Locate the cell with the specified text and output its (X, Y) center coordinate. 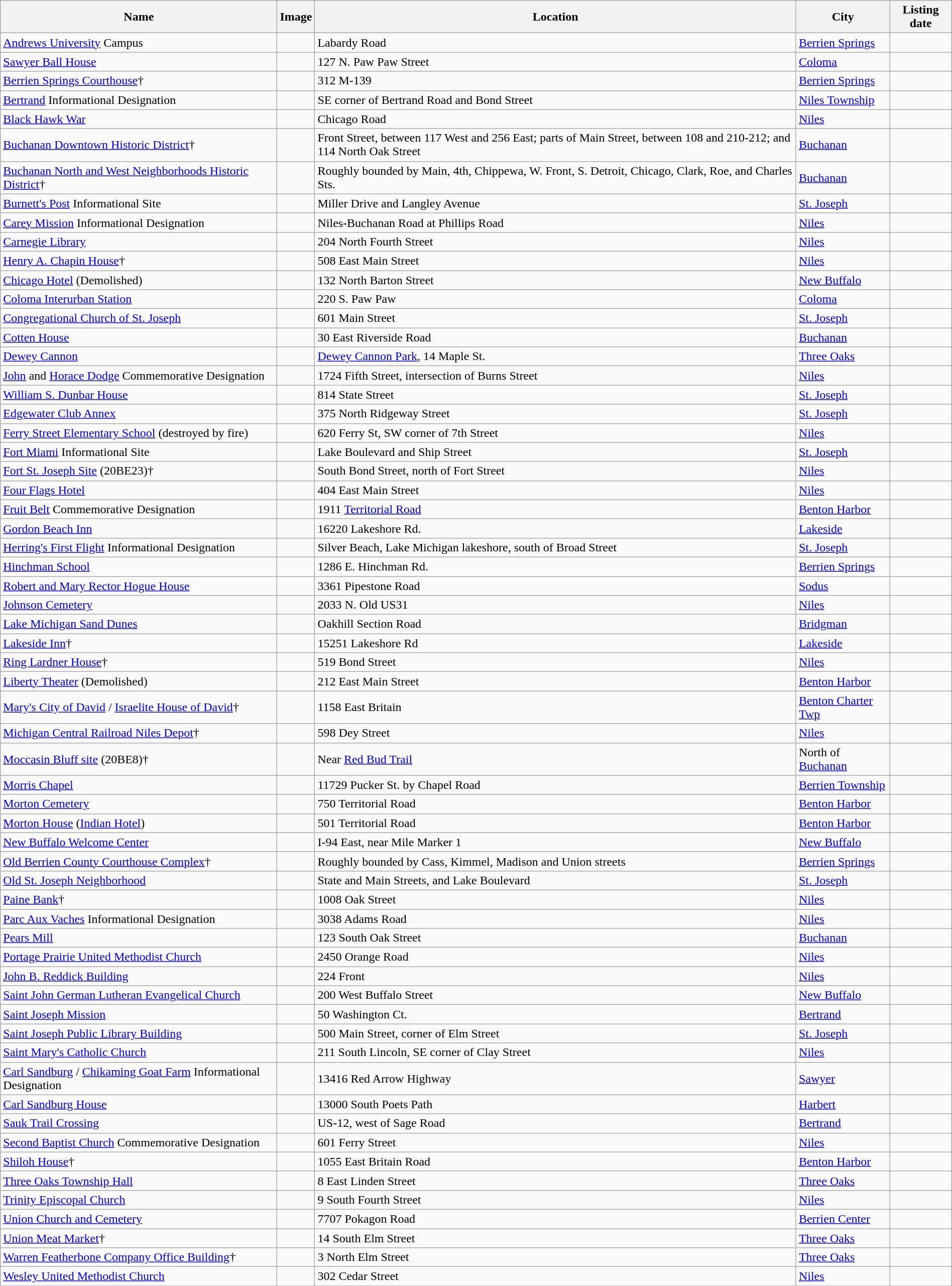
15251 Lakeshore Rd (555, 643)
3038 Adams Road (555, 918)
Mary's City of David / Israelite House of David† (139, 707)
Congregational Church of St. Joseph (139, 318)
Three Oaks Township Hall (139, 1181)
601 Ferry Street (555, 1142)
Black Hawk War (139, 119)
Harbert (843, 1104)
Second Baptist Church Commemorative Designation (139, 1142)
Sodus (843, 586)
Union Meat Market† (139, 1238)
750 Territorial Road (555, 804)
Carnegie Library (139, 242)
Carl Sandburg House (139, 1104)
302 Cedar Street (555, 1276)
9 South Fourth Street (555, 1200)
Saint Mary's Catholic Church (139, 1053)
814 State Street (555, 395)
Fort Miami Informational Site (139, 452)
Lake Boulevard and Ship Street (555, 452)
Moccasin Bluff site (20BE8)† (139, 759)
South Bond Street, north of Fort Street (555, 471)
312 M-139 (555, 81)
Warren Featherbone Company Office Building† (139, 1257)
Carey Mission Informational Designation (139, 222)
John and Horace Dodge Commemorative Designation (139, 376)
Liberty Theater (Demolished) (139, 681)
Old Berrien County Courthouse Complex† (139, 861)
Dewey Cannon Park, 14 Maple St. (555, 357)
123 South Oak Street (555, 938)
State and Main Streets, and Lake Boulevard (555, 880)
200 West Buffalo Street (555, 995)
Labardy Road (555, 43)
Paine Bank† (139, 899)
US-12, west of Sage Road (555, 1123)
William S. Dunbar House (139, 395)
Bridgman (843, 624)
Near Red Bud Trail (555, 759)
224 Front (555, 976)
Union Church and Cemetery (139, 1219)
1055 East Britain Road (555, 1161)
2450 Orange Road (555, 957)
Johnson Cemetery (139, 605)
Pears Mill (139, 938)
204 North Fourth Street (555, 242)
13000 South Poets Path (555, 1104)
Niles-Buchanan Road at Phillips Road (555, 222)
1008 Oak Street (555, 899)
Roughly bounded by Main, 4th, Chippewa, W. Front, S. Detroit, Chicago, Clark, Roe, and Charles Sts. (555, 178)
Michigan Central Railroad Niles Depot† (139, 733)
Morton House (Indian Hotel) (139, 823)
1286 E. Hinchman Rd. (555, 566)
501 Territorial Road (555, 823)
Wesley United Methodist Church (139, 1276)
211 South Lincoln, SE corner of Clay Street (555, 1053)
Buchanan North and West Neighborhoods Historic District† (139, 178)
Old St. Joseph Neighborhood (139, 880)
Gordon Beach Inn (139, 528)
Miller Drive and Langley Avenue (555, 203)
Carl Sandburg / Chikaming Goat Farm Informational Designation (139, 1079)
500 Main Street, corner of Elm Street (555, 1033)
Chicago Hotel (Demolished) (139, 280)
North of Buchanan (843, 759)
2033 N. Old US31 (555, 605)
Saint Joseph Public Library Building (139, 1033)
11729 Pucker St. by Chapel Road (555, 785)
508 East Main Street (555, 261)
Name (139, 17)
Niles Township (843, 100)
Benton Charter Twp (843, 707)
519 Bond Street (555, 662)
598 Dey Street (555, 733)
Listing date (921, 17)
Bertrand Informational Designation (139, 100)
Four Flags Hotel (139, 490)
220 S. Paw Paw (555, 299)
601 Main Street (555, 318)
Fruit Belt Commemorative Designation (139, 509)
Trinity Episcopal Church (139, 1200)
132 North Barton Street (555, 280)
Portage Prairie United Methodist Church (139, 957)
Edgewater Club Annex (139, 414)
Berrien Township (843, 785)
Saint John German Lutheran Evangelical Church (139, 995)
I-94 East, near Mile Marker 1 (555, 842)
3361 Pipestone Road (555, 586)
Herring's First Flight Informational Designation (139, 547)
Parc Aux Vaches Informational Designation (139, 918)
Roughly bounded by Cass, Kimmel, Madison and Union streets (555, 861)
John B. Reddick Building (139, 976)
127 N. Paw Paw Street (555, 62)
Burnett's Post Informational Site (139, 203)
Image (296, 17)
1724 Fifth Street, intersection of Burns Street (555, 376)
Fort St. Joseph Site (20BE23)† (139, 471)
404 East Main Street (555, 490)
14 South Elm Street (555, 1238)
Chicago Road (555, 119)
Sawyer (843, 1079)
Morris Chapel (139, 785)
Berrien Springs Courthouse† (139, 81)
Shiloh House† (139, 1161)
620 Ferry St, SW corner of 7th Street (555, 433)
Lake Michigan Sand Dunes (139, 624)
Sauk Trail Crossing (139, 1123)
8 East Linden Street (555, 1181)
Sawyer Ball House (139, 62)
212 East Main Street (555, 681)
Ferry Street Elementary School (destroyed by fire) (139, 433)
Henry A. Chapin House† (139, 261)
50 Washington Ct. (555, 1014)
Morton Cemetery (139, 804)
Berrien Center (843, 1219)
3 North Elm Street (555, 1257)
Saint Joseph Mission (139, 1014)
16220 Lakeshore Rd. (555, 528)
Robert and Mary Rector Hogue House (139, 586)
Buchanan Downtown Historic District† (139, 145)
Andrews University Campus (139, 43)
1158 East Britain (555, 707)
Oakhill Section Road (555, 624)
Dewey Cannon (139, 357)
Coloma Interurban Station (139, 299)
7707 Pokagon Road (555, 1219)
New Buffalo Welcome Center (139, 842)
SE corner of Bertrand Road and Bond Street (555, 100)
Cotten House (139, 337)
Ring Lardner House† (139, 662)
Lakeside Inn† (139, 643)
Location (555, 17)
13416 Red Arrow Highway (555, 1079)
1911 Territorial Road (555, 509)
Hinchman School (139, 566)
30 East Riverside Road (555, 337)
City (843, 17)
Front Street, between 117 West and 256 East; parts of Main Street, between 108 and 210-212; and 114 North Oak Street (555, 145)
375 North Ridgeway Street (555, 414)
Silver Beach, Lake Michigan lakeshore, south of Broad Street (555, 547)
